Capture the cell that displays the provided text and extract its [x, y] central coordinate. 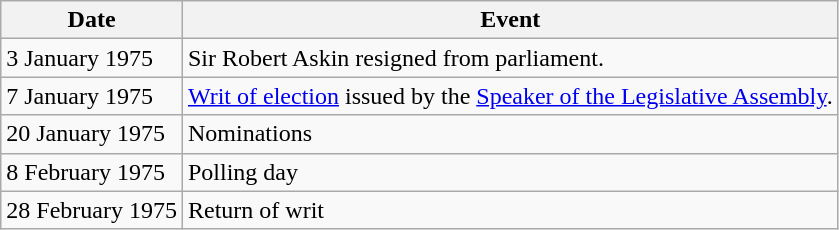
Date [92, 20]
Nominations [510, 134]
28 February 1975 [92, 210]
Writ of election issued by the Speaker of the Legislative Assembly. [510, 96]
Sir Robert Askin resigned from parliament. [510, 58]
Polling day [510, 172]
8 February 1975 [92, 172]
20 January 1975 [92, 134]
Event [510, 20]
7 January 1975 [92, 96]
Return of writ [510, 210]
3 January 1975 [92, 58]
